Return [x, y] of the center of cell containing provided text 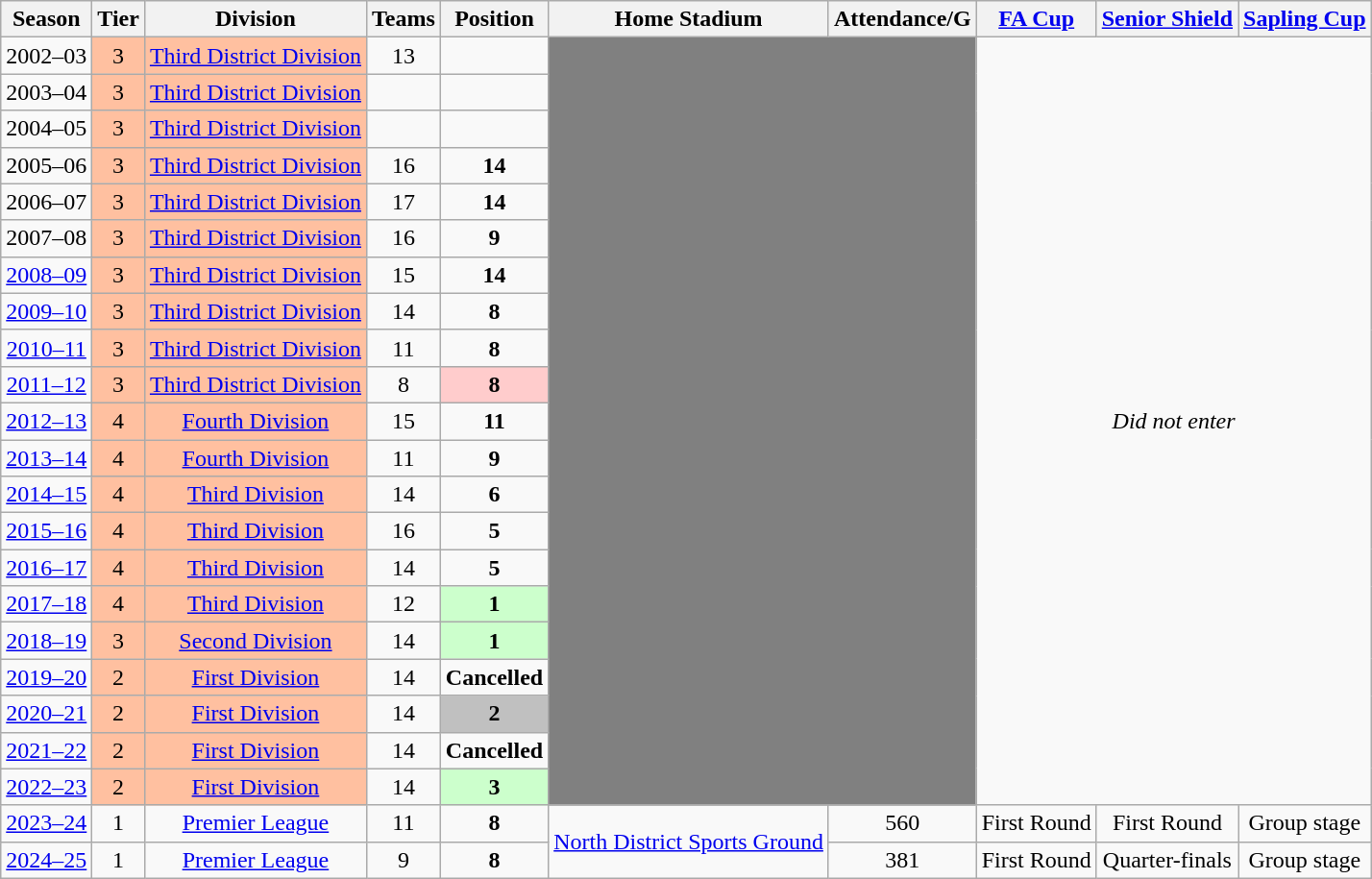
2004–05 [46, 129]
560 [902, 823]
2002–03 [46, 56]
2021–22 [46, 750]
2005–06 [46, 165]
Second Division [256, 641]
2010–11 [46, 348]
17 [404, 202]
Sapling Cup [1305, 19]
Did not enter [1174, 421]
Quarter-finals [1166, 860]
North District Sports Ground [689, 842]
2023–24 [46, 823]
2022–23 [46, 787]
2012–13 [46, 421]
2024–25 [46, 860]
Season [46, 19]
6 [494, 495]
2016–17 [46, 568]
13 [404, 56]
2014–15 [46, 495]
Position [494, 19]
Home Stadium [689, 19]
2017–18 [46, 604]
FA Cup [1036, 19]
2018–19 [46, 641]
2019–20 [46, 677]
2007–08 [46, 238]
2008–09 [46, 275]
2006–07 [46, 202]
381 [902, 860]
Attendance/G [902, 19]
2003–04 [46, 92]
Tier [119, 19]
Teams [404, 19]
12 [404, 604]
2013–14 [46, 458]
2020–21 [46, 714]
2009–10 [46, 311]
2015–16 [46, 531]
2011–12 [46, 384]
Senior Shield [1166, 19]
Division [256, 19]
